Capture the cell that displays the provided text and extract its [X, Y] central coordinate. 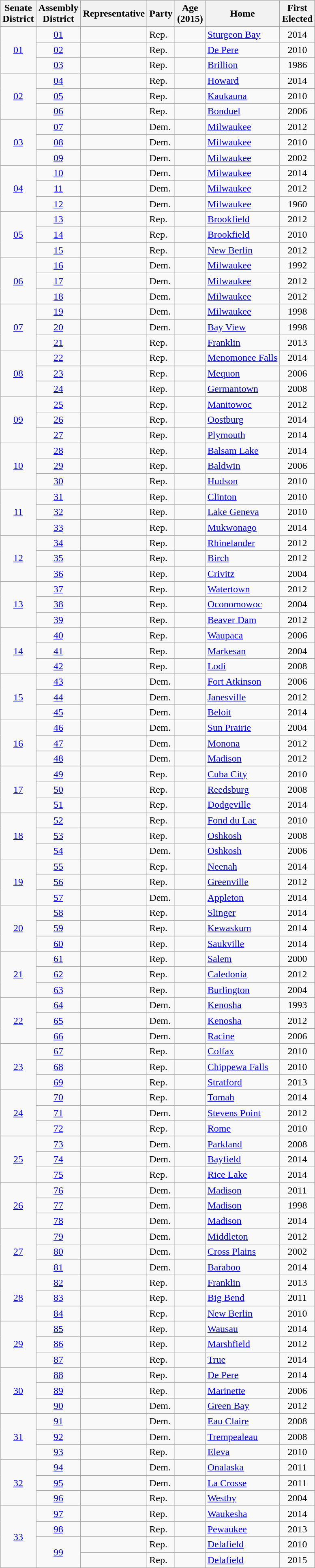
Menomonee Falls [242, 358]
67 [58, 1051]
Representative [114, 14]
44 [58, 697]
86 [58, 1344]
Cuba City [242, 774]
Reedsburg [242, 789]
46 [58, 728]
40 [58, 635]
Beloit [242, 713]
45 [58, 713]
91 [58, 1421]
Marinette [242, 1390]
Stevens Point [242, 1113]
85 [58, 1329]
Chippewa Falls [242, 1067]
Appleton [242, 897]
Onalaska [242, 1468]
Oconomowoc [242, 604]
57 [58, 897]
39 [58, 620]
Beaver Dam [242, 620]
38 [58, 604]
65 [58, 1021]
Mukwonago [242, 528]
Sturgeon Bay [242, 34]
96 [58, 1498]
Neenah [242, 866]
1993 [298, 1005]
80 [58, 1252]
71 [58, 1113]
92 [58, 1437]
Dodgeville [242, 805]
Kewaskum [242, 928]
95 [58, 1483]
59 [58, 928]
Sun Prairie [242, 728]
SenateDistrict [18, 14]
47 [58, 743]
64 [58, 1005]
Home [242, 14]
Waupaca [242, 635]
84 [58, 1313]
1986 [298, 65]
93 [58, 1452]
Brillion [242, 65]
Middleton [242, 1236]
Age(2015) [190, 14]
Birch [242, 558]
37 [58, 589]
Baraboo [242, 1267]
Balsam Lake [242, 451]
Pewaukee [242, 1529]
Plymouth [242, 435]
Lake Geneva [242, 512]
Germantown [242, 389]
69 [58, 1082]
79 [58, 1236]
94 [58, 1468]
99 [58, 1552]
1992 [298, 266]
90 [58, 1406]
Big Bend [242, 1298]
66 [58, 1036]
2015 [298, 1560]
83 [58, 1298]
56 [58, 882]
43 [58, 681]
Green Bay [242, 1406]
Rice Lake [242, 1174]
68 [58, 1067]
55 [58, 866]
Mequon [242, 373]
Marshfield [242, 1344]
Rome [242, 1128]
Markesan [242, 651]
Trempealeau [242, 1437]
Bonduel [242, 111]
Crivitz [242, 574]
77 [58, 1206]
74 [58, 1159]
51 [58, 805]
34 [58, 543]
48 [58, 759]
Racine [242, 1036]
76 [58, 1190]
Burlington [242, 990]
La Crosse [242, 1483]
Manitowoc [242, 404]
1960 [298, 204]
89 [58, 1390]
True [242, 1360]
Howard [242, 81]
Baldwin [242, 466]
Colfax [242, 1051]
Eau Claire [242, 1421]
62 [58, 974]
81 [58, 1267]
54 [58, 851]
Party [161, 14]
Cross Plains [242, 1252]
Janesville [242, 697]
53 [58, 836]
63 [58, 990]
Oostburg [242, 419]
82 [58, 1283]
35 [58, 558]
Watertown [242, 589]
73 [58, 1144]
Fond du Lac [242, 820]
72 [58, 1128]
58 [58, 913]
Slinger [242, 913]
88 [58, 1375]
Salem [242, 959]
60 [58, 944]
36 [58, 574]
52 [58, 820]
Bay View [242, 327]
75 [58, 1174]
AssemblyDistrict [58, 14]
Hudson [242, 481]
Eleva [242, 1452]
70 [58, 1098]
2000 [298, 959]
98 [58, 1529]
78 [58, 1221]
Monona [242, 743]
Caledonia [242, 974]
Greenville [242, 882]
Fort Atkinson [242, 681]
50 [58, 789]
Clinton [242, 497]
Parkland [242, 1144]
Stratford [242, 1082]
Rhinelander [242, 543]
97 [58, 1514]
Lodi [242, 666]
Tomah [242, 1098]
41 [58, 651]
87 [58, 1360]
Kaukauna [242, 96]
Saukville [242, 944]
Bayfield [242, 1159]
Westby [242, 1498]
42 [58, 666]
Wausau [242, 1329]
Waukesha [242, 1514]
49 [58, 774]
61 [58, 959]
FirstElected [298, 14]
